Capture the cell that displays the provided text and extract its (x, y) central coordinate. 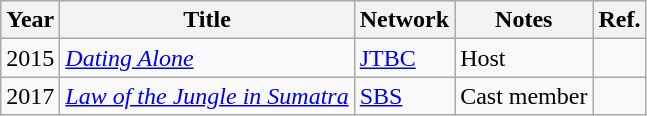
Ref. (620, 20)
Title (207, 20)
Network (404, 20)
SBS (404, 96)
Notes (524, 20)
Dating Alone (207, 58)
Law of the Jungle in Sumatra (207, 96)
Cast member (524, 96)
2017 (30, 96)
JTBC (404, 58)
Year (30, 20)
Host (524, 58)
2015 (30, 58)
